Scan for the cell matching the given text and deliver its (X, Y) coordinate at center. 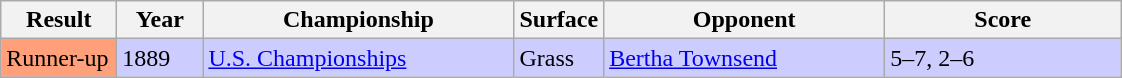
Opponent (744, 20)
Bertha Townsend (744, 58)
1889 (160, 58)
Championship (358, 20)
U.S. Championships (358, 58)
Runner-up (59, 58)
Grass (559, 58)
Result (59, 20)
Surface (559, 20)
Score (1003, 20)
Year (160, 20)
5–7, 2–6 (1003, 58)
